Extract the [x, y] coordinate from the center of the cell holding the provided text.  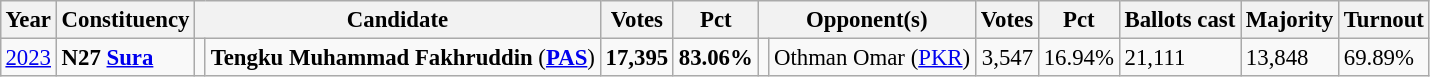
21,111 [1180, 57]
Ballots cast [1180, 20]
N27 Sura [125, 57]
Majority [1290, 20]
Candidate [398, 20]
Year [28, 20]
Turnout [1384, 20]
2023 [28, 57]
13,848 [1290, 57]
17,395 [636, 57]
3,547 [1006, 57]
69.89% [1384, 57]
16.94% [1078, 57]
Constituency [125, 20]
Othman Omar (PKR) [872, 57]
Tengku Muhammad Fakhruddin (PAS) [402, 57]
Opponent(s) [866, 20]
83.06% [716, 57]
